From the cell containing the given text, extract its center point as [x, y] coordinate. 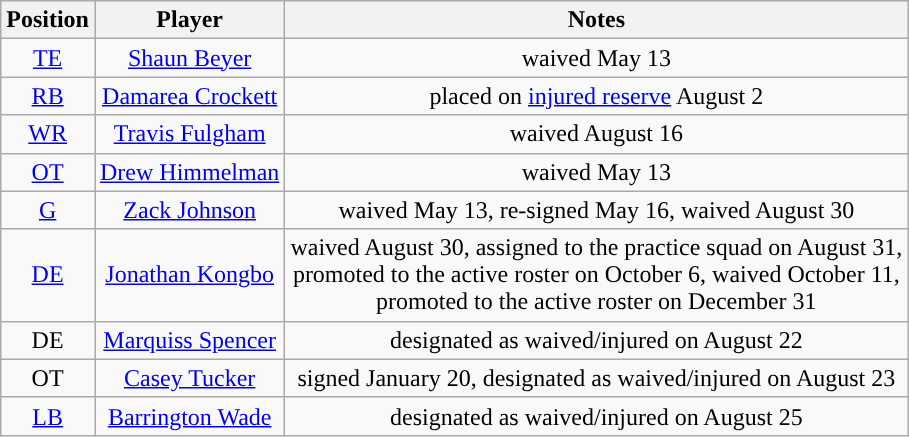
Position [48, 20]
Drew Himmelman [189, 172]
RB [48, 96]
Casey Tucker [189, 378]
Damarea Crockett [189, 96]
Barrington Wade [189, 416]
WR [48, 134]
Travis Fulgham [189, 134]
LB [48, 416]
Notes [596, 20]
Jonathan Kongbo [189, 275]
signed January 20, designated as waived/injured on August 23 [596, 378]
designated as waived/injured on August 25 [596, 416]
Zack Johnson [189, 210]
G [48, 210]
TE [48, 58]
Marquiss Spencer [189, 340]
waived May 13, re-signed May 16, waived August 30 [596, 210]
designated as waived/injured on August 22 [596, 340]
Shaun Beyer [189, 58]
placed on injured reserve August 2 [596, 96]
waived August 16 [596, 134]
Player [189, 20]
